Search for the cell housing the specified text and yield its [X, Y] center coordinate. 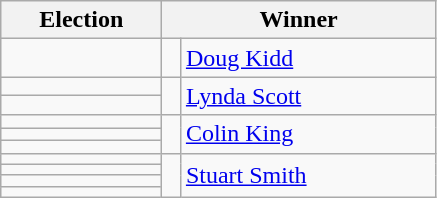
Lynda Scott [308, 96]
Winner [299, 20]
Doug Kidd [308, 58]
Stuart Smith [308, 175]
Election [82, 20]
Colin King [308, 134]
